Output the [X, Y] coordinate of the center of the cell containing the given text.  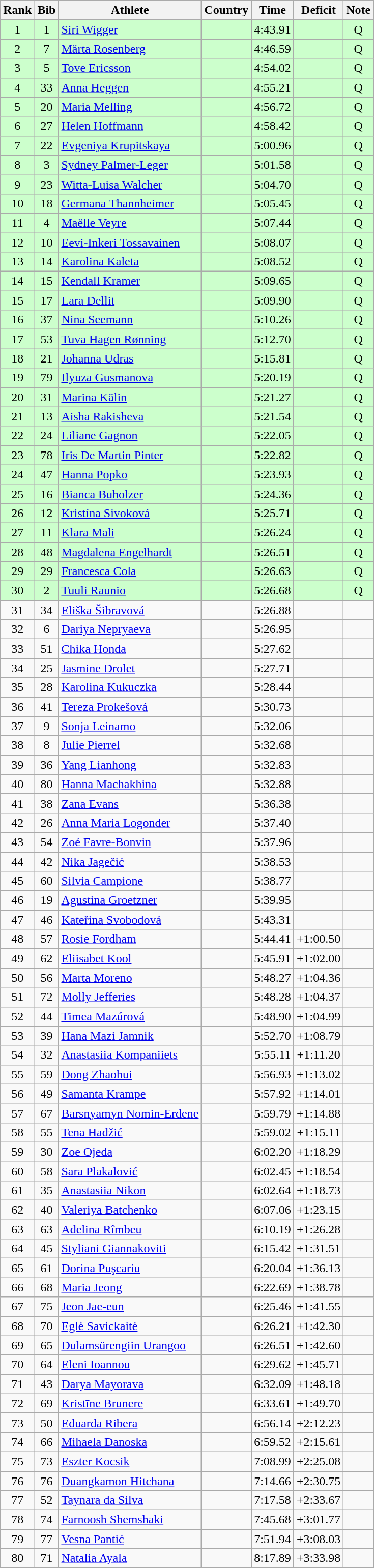
4:58.42 [273, 126]
Hanna Popko [130, 474]
+1:15.11 [319, 1132]
6:26.51 [273, 1345]
+2:12.23 [319, 1423]
Agustina Groetzner [130, 900]
Yang Lianhong [130, 765]
5:57.92 [273, 1094]
+1:18.54 [319, 1171]
6:02.64 [273, 1191]
5:26.51 [273, 552]
5:39.95 [273, 900]
+1:08.79 [319, 1036]
+1:14.01 [319, 1094]
Zoé Favre-Bonvin [130, 842]
Duangkamon Hitchana [130, 1481]
+1:36.13 [319, 1268]
8:17.89 [273, 1558]
Athlete [130, 10]
Barsnyamyn Nomin-Erdene [130, 1113]
5:32.68 [273, 745]
+1:18.73 [319, 1191]
5:55.11 [273, 1055]
+2:30.75 [319, 1481]
Helen Hoffmann [130, 126]
Rank [17, 10]
+2:33.67 [319, 1500]
Anastasiia Kompaniiets [130, 1055]
+1:41.55 [319, 1307]
Marta Moreno [130, 978]
5:23.93 [273, 474]
Bianca Buholzer [130, 494]
7:51.94 [273, 1539]
Sydney Palmer-Leger [130, 165]
Francesca Cola [130, 571]
5:01.58 [273, 165]
6:56.14 [273, 1423]
5:52.70 [273, 1036]
5:12.70 [273, 339]
Tuuli Raunio [130, 591]
4:56.72 [273, 107]
5:38.53 [273, 862]
Farnoosh Shemshaki [130, 1520]
Klara Mali [130, 532]
5:22.82 [273, 455]
+1:23.15 [319, 1210]
Ilyuza Gusmanova [130, 378]
Adelina Rîmbeu [130, 1229]
Magdalena Engelhardt [130, 552]
+1:18.29 [319, 1152]
Mihaela Danoska [130, 1442]
Jasmine Drolet [130, 668]
Eevi-Inkeri Tossavainen [130, 243]
5:25.71 [273, 513]
5:36.38 [273, 803]
+1:38.78 [319, 1287]
Karolina Kukuczka [130, 687]
6:33.61 [273, 1403]
Time [273, 10]
Styliani Giannakoviti [130, 1249]
Nina Seemann [130, 320]
5:26.88 [273, 610]
+1:31.51 [319, 1249]
6:25.46 [273, 1307]
5:38.77 [273, 881]
7:14.66 [273, 1481]
Silvia Campione [130, 881]
5:20.19 [273, 378]
Samanta Krampe [130, 1094]
Dariya Nepryaeva [130, 629]
5:08.52 [273, 262]
Nika Jagečić [130, 862]
6:32.09 [273, 1384]
Anna Heggen [130, 87]
5:32.83 [273, 765]
5:09.90 [273, 300]
Kristīne Brunere [130, 1403]
Eleni Ioannou [130, 1365]
+3:33.98 [319, 1558]
Karolina Kaleta [130, 262]
5:04.70 [273, 184]
Bib [47, 10]
5:30.73 [273, 707]
Eszter Kocsik [130, 1461]
Valeriya Batchenko [130, 1210]
Sonja Leinamo [130, 726]
6:07.06 [273, 1210]
6:26.21 [273, 1326]
Sara Plakalović [130, 1171]
5:21.54 [273, 416]
Marina Kälin [130, 397]
+1:14.88 [319, 1113]
6:20.04 [273, 1268]
Maria Jeong [130, 1287]
+1:45.71 [319, 1365]
5:15.81 [273, 358]
5:07.44 [273, 223]
6:02.20 [273, 1152]
Siri Wigger [130, 29]
+1:04.36 [319, 978]
Evgeniya Krupitskaya [130, 145]
+1:49.70 [319, 1403]
5:48.90 [273, 1016]
7:17.58 [273, 1500]
Anna Maria Logonder [130, 823]
5:45.91 [273, 958]
5:00.96 [273, 145]
4:43.91 [273, 29]
4:54.02 [273, 68]
5:08.07 [273, 243]
Rosie Fordham [130, 939]
Kristína Sivoková [130, 513]
6:02.45 [273, 1171]
Tena Hadžić [130, 1132]
5:26.24 [273, 532]
+2:25.08 [319, 1461]
Dulamsürengiin Urangoo [130, 1345]
+1:48.18 [319, 1384]
Maria Melling [130, 107]
6:10.19 [273, 1229]
5:44.41 [273, 939]
4:46.59 [273, 49]
+1:42.60 [319, 1345]
Dorina Puşcariu [130, 1268]
5:48.28 [273, 997]
Märta Rosenberg [130, 49]
+1:00.50 [319, 939]
5:10.26 [273, 320]
Zoe Ojeda [130, 1152]
5:59.02 [273, 1132]
6:59.52 [273, 1442]
Hanna Machakhina [130, 784]
Liliane Gagnon [130, 436]
6:22.69 [273, 1287]
5:48.27 [273, 978]
5:37.96 [273, 842]
+3:08.03 [319, 1539]
5:28.44 [273, 687]
+2:15.61 [319, 1442]
Kateřina Svobodová [130, 920]
Deficit [319, 10]
5:09.65 [273, 281]
+1:04.99 [319, 1016]
Johanna Udras [130, 358]
Tove Ericsson [130, 68]
5:22.05 [273, 436]
6:29.62 [273, 1365]
+1:04.37 [319, 997]
Hana Mazi Jamnik [130, 1036]
+1:11.20 [319, 1055]
7:08.99 [273, 1461]
Lara Dellit [130, 300]
Note [358, 10]
7:45.68 [273, 1520]
Julie Pierrel [130, 745]
5:37.40 [273, 823]
Timea Mazúrová [130, 1016]
5:56.93 [273, 1074]
Aisha Rakisheva [130, 416]
5:32.88 [273, 784]
Eliška Šibravová [130, 610]
Darya Mayorava [130, 1384]
Eduarda Ribera [130, 1423]
5:27.62 [273, 649]
5:32.06 [273, 726]
Witta-Luisa Walcher [130, 184]
+1:02.00 [319, 958]
Jeon Jae-eun [130, 1307]
Tereza Prokešová [130, 707]
Kendall Kramer [130, 281]
6:15.42 [273, 1249]
Anastasiia Nikon [130, 1191]
5:59.79 [273, 1113]
Country [226, 10]
Molly Jefferies [130, 997]
4:55.21 [273, 87]
5:26.68 [273, 591]
5:21.27 [273, 397]
+3:01.77 [319, 1520]
Maëlle Veyre [130, 223]
Vesna Pantić [130, 1539]
Eglė Savickaitė [130, 1326]
+1:26.28 [319, 1229]
5:05.45 [273, 203]
Germana Thannheimer [130, 203]
5:26.63 [273, 571]
Chika Honda [130, 649]
5:24.36 [273, 494]
5:26.95 [273, 629]
Eliisabet Kool [130, 958]
+1:13.02 [319, 1074]
Iris De Martin Pinter [130, 455]
+1:42.30 [319, 1326]
5:27.71 [273, 668]
Taynara da Silva [130, 1500]
Dong Zhaohui [130, 1074]
Natalia Ayala [130, 1558]
5:43.31 [273, 920]
Tuva Hagen Rønning [130, 339]
Zana Evans [130, 803]
